Return the (X, Y) coordinate for the center point of the cell that contains the specified text.  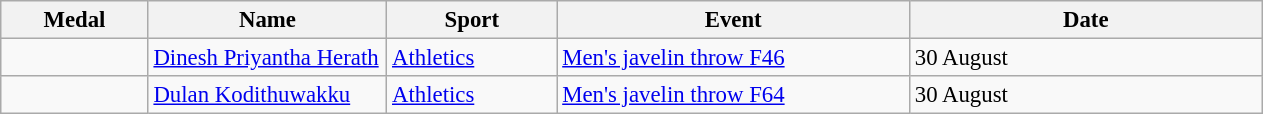
Dinesh Priyantha Herath (268, 58)
Medal (74, 20)
Name (268, 20)
Sport (472, 20)
Date (1086, 20)
Men's javelin throw F64 (734, 95)
Dulan Kodithuwakku (268, 95)
Event (734, 20)
Men's javelin throw F46 (734, 58)
